Pinpoint the cell where the given text exists, returning its [x, y] midpoint coordinate. 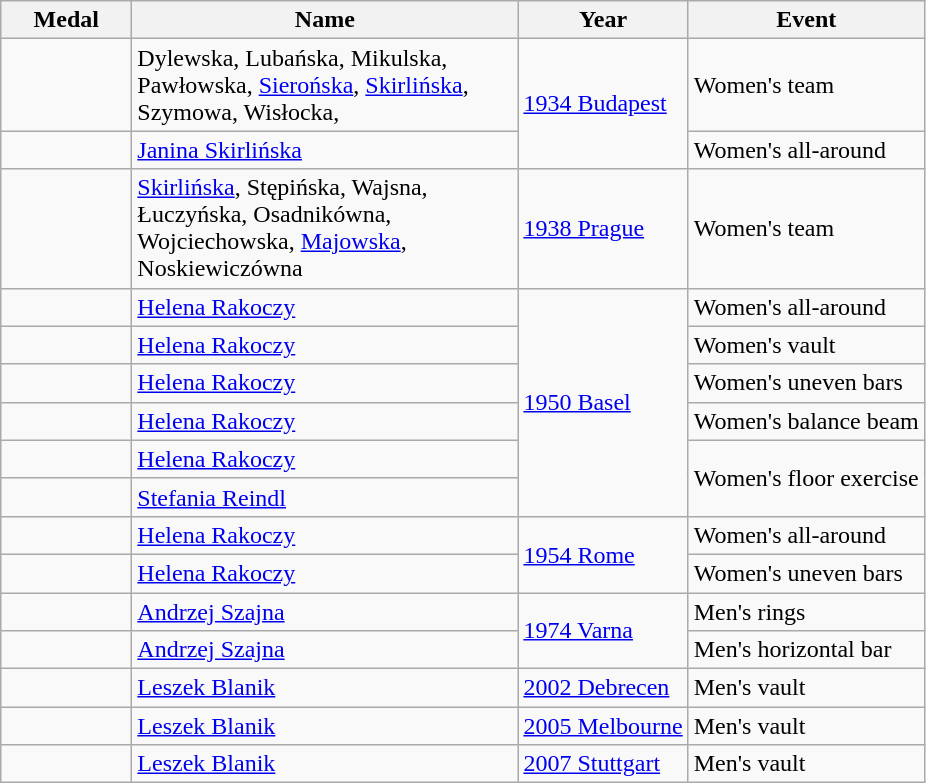
Event [806, 20]
Year [603, 20]
Women's vault [806, 345]
Dylewska, Lubańska, Mikulska, Pawłowska, Sierońska, Skirlińska, Szymowa, Wisłocka, [325, 85]
1954 Rome [603, 554]
Women's balance beam [806, 421]
Skirlińska, Stępińska, Wajsna, Łuczyńska, Osadnikówna, Wojciechowska, Majowska, Noskiewiczówna [325, 228]
1974 Varna [603, 630]
1950 Basel [603, 402]
Women's floor exercise [806, 478]
1938 Prague [603, 228]
Men's rings [806, 611]
Janina Skirlińska [325, 150]
Men's horizontal bar [806, 650]
2002 Debrecen [603, 688]
Stefania Reindl [325, 497]
Name [325, 20]
1934 Budapest [603, 104]
Medal [66, 20]
2007 Stuttgart [603, 764]
2005 Melbourne [603, 726]
